Scan for the cell matching the given text and deliver its [x, y] coordinate at center. 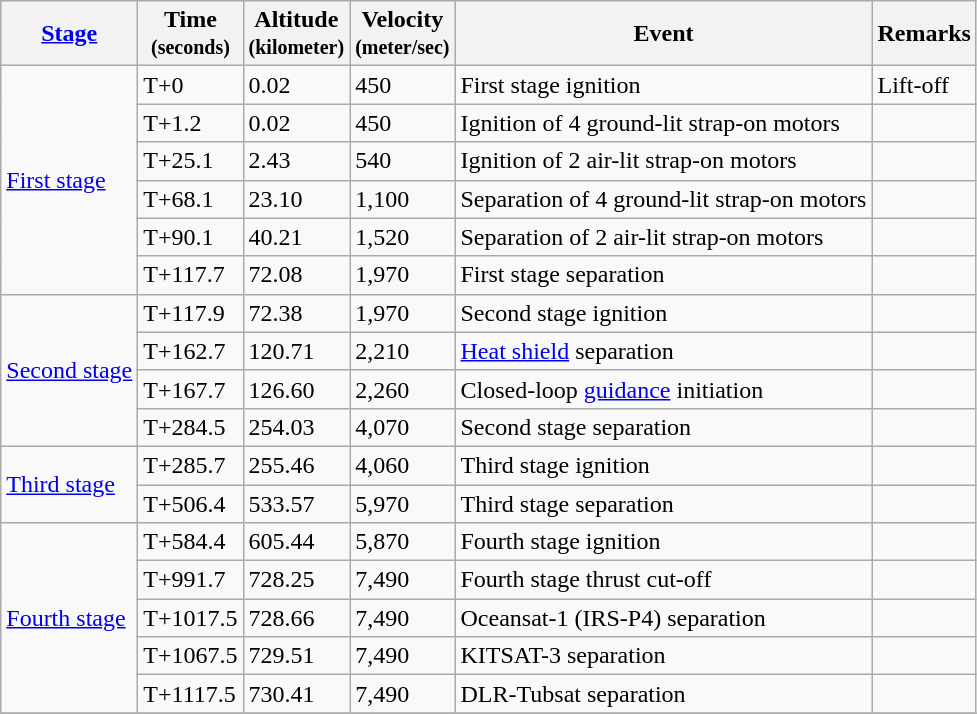
Heat shield separation [664, 351]
540 [402, 161]
Velocity(meter/sec) [402, 34]
First stage [70, 180]
T+25.1 [190, 161]
728.66 [296, 618]
120.71 [296, 351]
T+506.4 [190, 503]
72.38 [296, 313]
Lift-off [924, 85]
First stage separation [664, 275]
Event [664, 34]
72.08 [296, 275]
T+285.7 [190, 465]
Second stage separation [664, 427]
Third stage [70, 484]
Altitude (kilometer) [296, 34]
Ignition of 4 ground-lit strap-on motors [664, 123]
533.57 [296, 503]
T+167.7 [190, 389]
T+162.7 [190, 351]
KITSAT-3 separation [664, 656]
T+1.2 [190, 123]
T+0 [190, 85]
Time(seconds) [190, 34]
730.41 [296, 694]
T+1117.5 [190, 694]
126.60 [296, 389]
255.46 [296, 465]
Second stage ignition [664, 313]
T+1017.5 [190, 618]
T+991.7 [190, 580]
T+584.4 [190, 542]
5,970 [402, 503]
Separation of 2 air-lit strap-on motors [664, 237]
729.51 [296, 656]
T+117.7 [190, 275]
Third stage ignition [664, 465]
40.21 [296, 237]
5,870 [402, 542]
605.44 [296, 542]
Second stage [70, 370]
Stage [70, 34]
Fourth stage thrust cut-off [664, 580]
DLR-Tubsat separation [664, 694]
Remarks [924, 34]
4,070 [402, 427]
Oceansat-1 (IRS-P4) separation [664, 618]
T+284.5 [190, 427]
254.03 [296, 427]
Fourth stage [70, 618]
1,520 [402, 237]
T+117.9 [190, 313]
T+1067.5 [190, 656]
First stage ignition [664, 85]
T+90.1 [190, 237]
Separation of 4 ground-lit strap-on motors [664, 199]
Closed-loop guidance initiation [664, 389]
Fourth stage ignition [664, 542]
Ignition of 2 air-lit strap-on motors [664, 161]
2,260 [402, 389]
T+68.1 [190, 199]
Third stage separation [664, 503]
1,100 [402, 199]
4,060 [402, 465]
2.43 [296, 161]
23.10 [296, 199]
728.25 [296, 580]
2,210 [402, 351]
